Locate the cell with the specified text and output its [x, y] center coordinate. 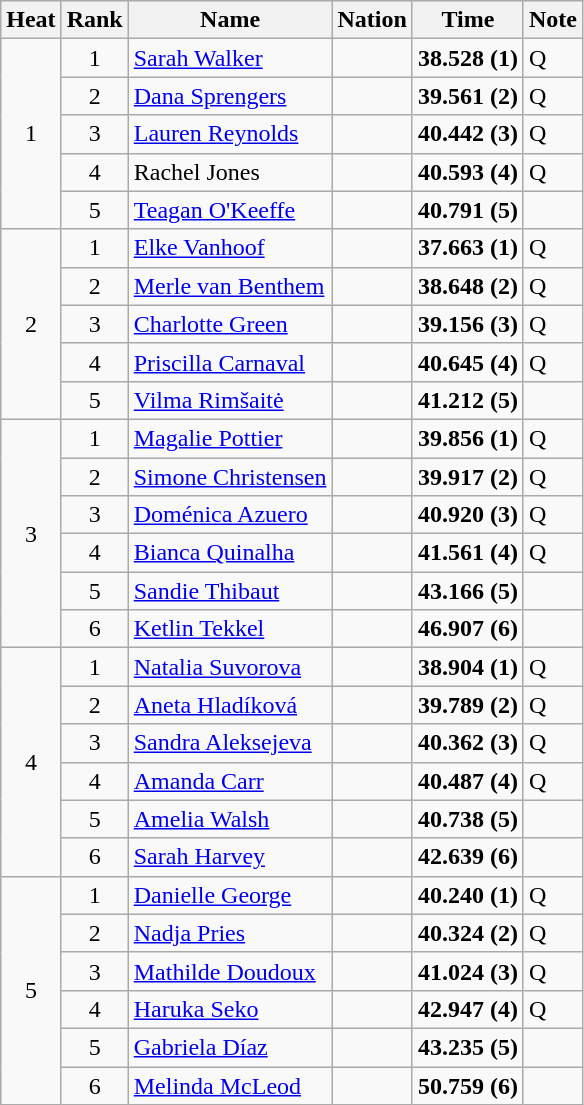
40.593 (4) [468, 172]
Bianca Quinalha [230, 553]
39.789 (2) [468, 705]
Name [230, 20]
Ketlin Tekkel [230, 629]
Rachel Jones [230, 172]
Time [468, 20]
Note [552, 20]
40.738 (5) [468, 819]
Sandra Aleksejeva [230, 743]
42.639 (6) [468, 857]
38.648 (2) [468, 286]
Nadja Pries [230, 933]
43.166 (5) [468, 591]
Amanda Carr [230, 781]
39.917 (2) [468, 477]
Priscilla Carnaval [230, 362]
Merle van Benthem [230, 286]
42.947 (4) [468, 1009]
Gabriela Díaz [230, 1047]
40.645 (4) [468, 362]
39.856 (1) [468, 438]
Natalia Suvorova [230, 667]
46.907 (6) [468, 629]
40.487 (4) [468, 781]
Danielle George [230, 895]
Rank [94, 20]
43.235 (5) [468, 1047]
Doménica Azuero [230, 515]
37.663 (1) [468, 248]
Heat [31, 20]
Amelia Walsh [230, 819]
41.024 (3) [468, 971]
38.528 (1) [468, 58]
39.561 (2) [468, 96]
Sandie Thibaut [230, 591]
39.156 (3) [468, 324]
41.561 (4) [468, 553]
Vilma Rimšaitė [230, 400]
40.791 (5) [468, 210]
Elke Vanhoof [230, 248]
Aneta Hladíková [230, 705]
Lauren Reynolds [230, 134]
Charlotte Green [230, 324]
40.240 (1) [468, 895]
Magalie Pottier [230, 438]
Sarah Walker [230, 58]
Mathilde Doudoux [230, 971]
41.212 (5) [468, 400]
Sarah Harvey [230, 857]
Melinda McLeod [230, 1085]
Nation [372, 20]
Haruka Seko [230, 1009]
38.904 (1) [468, 667]
50.759 (6) [468, 1085]
40.442 (3) [468, 134]
Dana Sprengers [230, 96]
Teagan O'Keeffe [230, 210]
40.362 (3) [468, 743]
40.324 (2) [468, 933]
40.920 (3) [468, 515]
Simone Christensen [230, 477]
